Output the [x, y] coordinate of the center of the cell containing the given text.  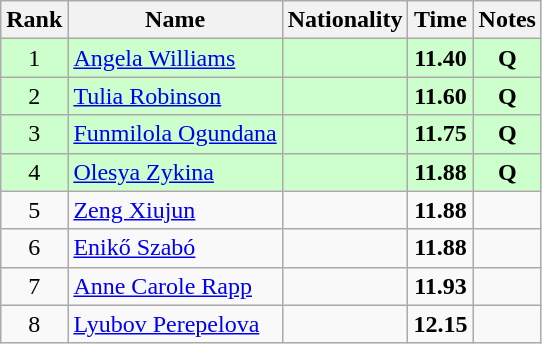
Time [440, 20]
5 [34, 210]
11.93 [440, 286]
11.75 [440, 134]
Lyubov Perepelova [175, 324]
Anne Carole Rapp [175, 286]
3 [34, 134]
Rank [34, 20]
8 [34, 324]
Zeng Xiujun [175, 210]
1 [34, 58]
Notes [507, 20]
6 [34, 248]
2 [34, 96]
Nationality [345, 20]
Angela Williams [175, 58]
11.60 [440, 96]
Olesya Zykina [175, 172]
Tulia Robinson [175, 96]
4 [34, 172]
12.15 [440, 324]
7 [34, 286]
Name [175, 20]
Enikő Szabó [175, 248]
11.40 [440, 58]
Funmilola Ogundana [175, 134]
